Determine the [x, y] coordinate at the center of the cell enclosing the given text.  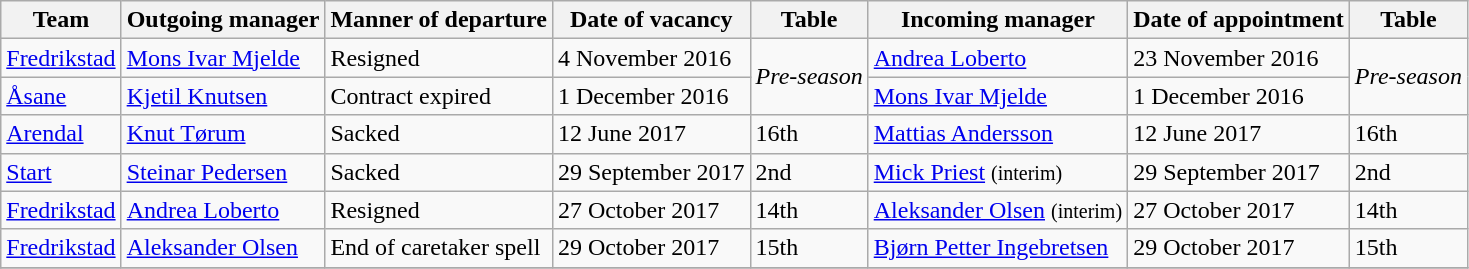
Start [61, 172]
Steinar Pedersen [223, 172]
Aleksander Olsen [223, 248]
Mick Priest (interim) [998, 172]
Arendal [61, 134]
Date of appointment [1239, 20]
Knut Tørum [223, 134]
Outgoing manager [223, 20]
Bjørn Petter Ingebretsen [998, 248]
Mattias Andersson [998, 134]
Manner of departure [438, 20]
Date of vacancy [651, 20]
Team [61, 20]
Incoming manager [998, 20]
Åsane [61, 96]
Aleksander Olsen (interim) [998, 210]
Contract expired [438, 96]
4 November 2016 [651, 58]
Kjetil Knutsen [223, 96]
End of caretaker spell [438, 248]
23 November 2016 [1239, 58]
